Determine the [x, y] coordinate at the center of the cell enclosing the given text.  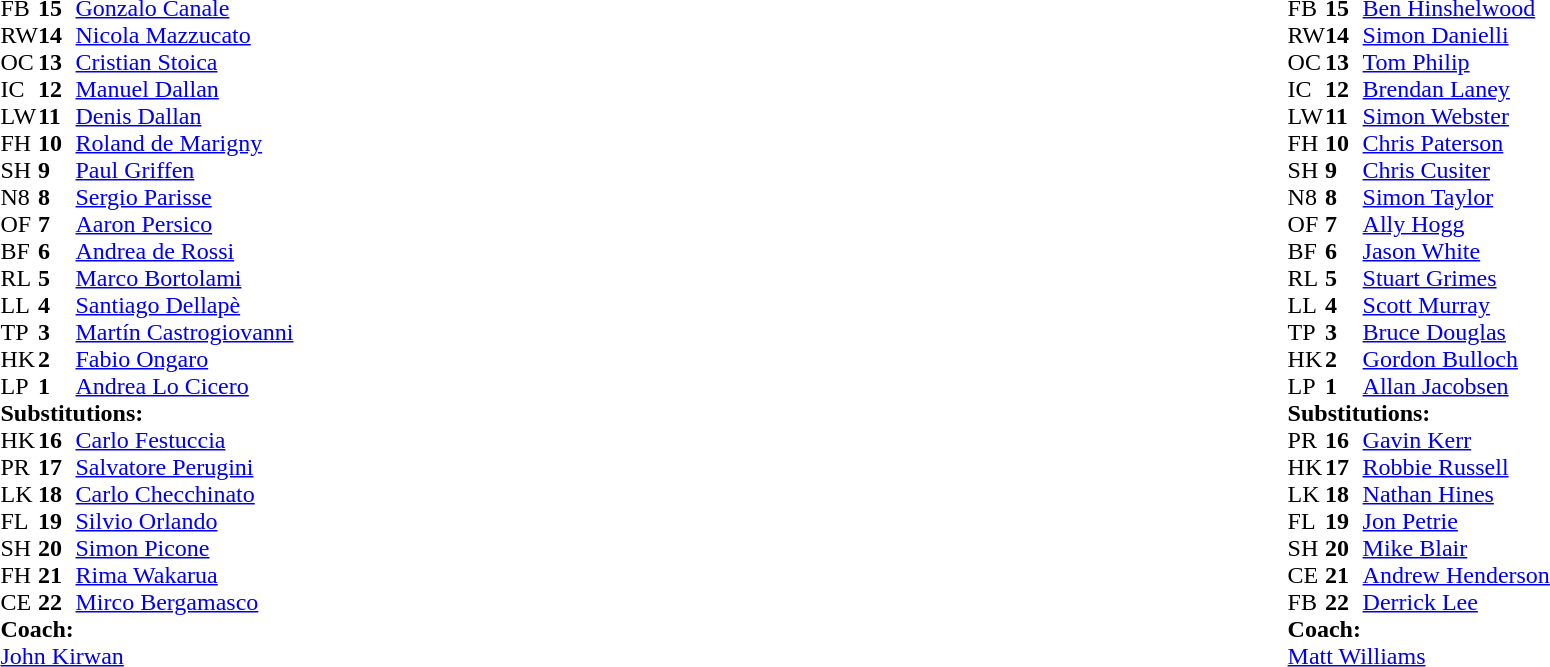
Aaron Persico [185, 224]
Gavin Kerr [1456, 440]
Marco Bortolami [185, 278]
Mirco Bergamasco [185, 602]
Derrick Lee [1456, 602]
Nathan Hines [1456, 494]
Chris Cusiter [1456, 170]
Carlo Festuccia [185, 440]
Robbie Russell [1456, 468]
FB [1307, 602]
Silvio Orlando [185, 522]
Roland de Marigny [185, 144]
Scott Murray [1456, 306]
Carlo Checchinato [185, 494]
Paul Griffen [185, 170]
Simon Danielli [1456, 36]
Cristian Stoica [185, 62]
Manuel Dallan [185, 90]
Mike Blair [1456, 548]
Chris Paterson [1456, 144]
Santiago Dellapè [185, 306]
Simon Webster [1456, 116]
Fabio Ongaro [185, 360]
Tom Philip [1456, 62]
Nicola Mazzucato [185, 36]
Andrea de Rossi [185, 252]
Denis Dallan [185, 116]
Allan Jacobsen [1456, 386]
Rima Wakarua [185, 576]
Andrew Henderson [1456, 576]
Martín Castrogiovanni [185, 332]
Brendan Laney [1456, 90]
Jon Petrie [1456, 522]
Stuart Grimes [1456, 278]
Andrea Lo Cicero [185, 386]
Simon Taylor [1456, 198]
Sergio Parisse [185, 198]
Salvatore Perugini [185, 468]
Bruce Douglas [1456, 332]
Gordon Bulloch [1456, 360]
Jason White [1456, 252]
Ally Hogg [1456, 224]
Simon Picone [185, 548]
